Provide the [X, Y] coordinate of the cell's center where the given text is located.  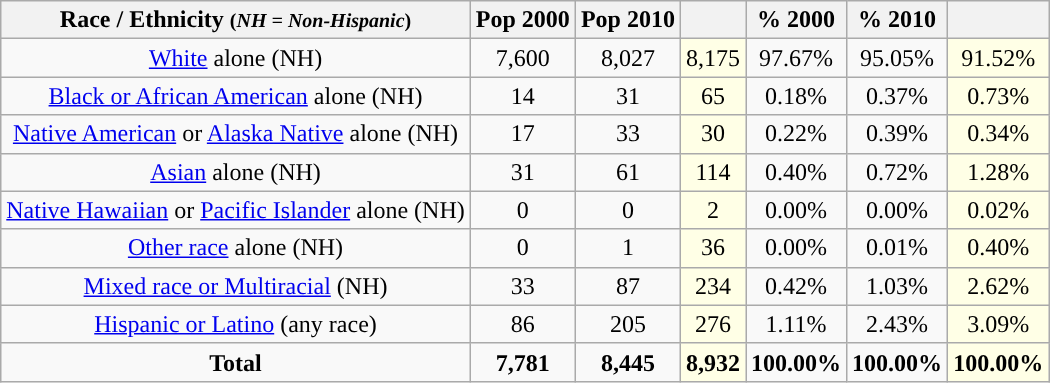
276 [712, 324]
8,932 [712, 362]
17 [522, 134]
205 [628, 324]
Pop 2010 [628, 20]
Mixed race or Multiracial (NH) [236, 286]
0.02% [998, 210]
0.34% [998, 134]
1.03% [898, 286]
1.28% [998, 172]
0.01% [898, 248]
Race / Ethnicity (NH = Non-Hispanic) [236, 20]
Other race alone (NH) [236, 248]
234 [712, 286]
0.37% [898, 96]
0.73% [998, 96]
8,175 [712, 58]
Hispanic or Latino (any race) [236, 324]
Black or African American alone (NH) [236, 96]
Native Hawaiian or Pacific Islander alone (NH) [236, 210]
0.42% [796, 286]
0.18% [796, 96]
2.62% [998, 286]
86 [522, 324]
95.05% [898, 58]
8,445 [628, 362]
2.43% [898, 324]
7,781 [522, 362]
61 [628, 172]
3.09% [998, 324]
8,027 [628, 58]
White alone (NH) [236, 58]
Native American or Alaska Native alone (NH) [236, 134]
% 2010 [898, 20]
36 [712, 248]
87 [628, 286]
1.11% [796, 324]
0.72% [898, 172]
Pop 2000 [522, 20]
7,600 [522, 58]
97.67% [796, 58]
14 [522, 96]
30 [712, 134]
114 [712, 172]
65 [712, 96]
Total [236, 362]
0.39% [898, 134]
1 [628, 248]
% 2000 [796, 20]
0.22% [796, 134]
91.52% [998, 58]
2 [712, 210]
Asian alone (NH) [236, 172]
